From the cell containing the given text, extract its center point as (x, y) coordinate. 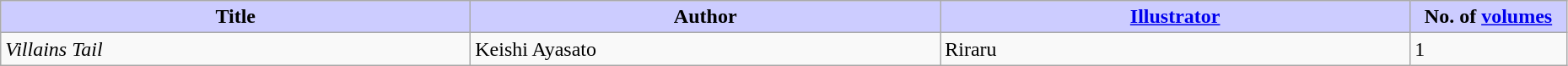
Illustrator (1176, 17)
Title (236, 17)
Riraru (1176, 49)
Keishi Ayasato (705, 49)
1 (1489, 49)
No. of volumes (1489, 17)
Villains Tail (236, 49)
Author (705, 17)
